Search for the cell housing the specified text and yield its (x, y) center coordinate. 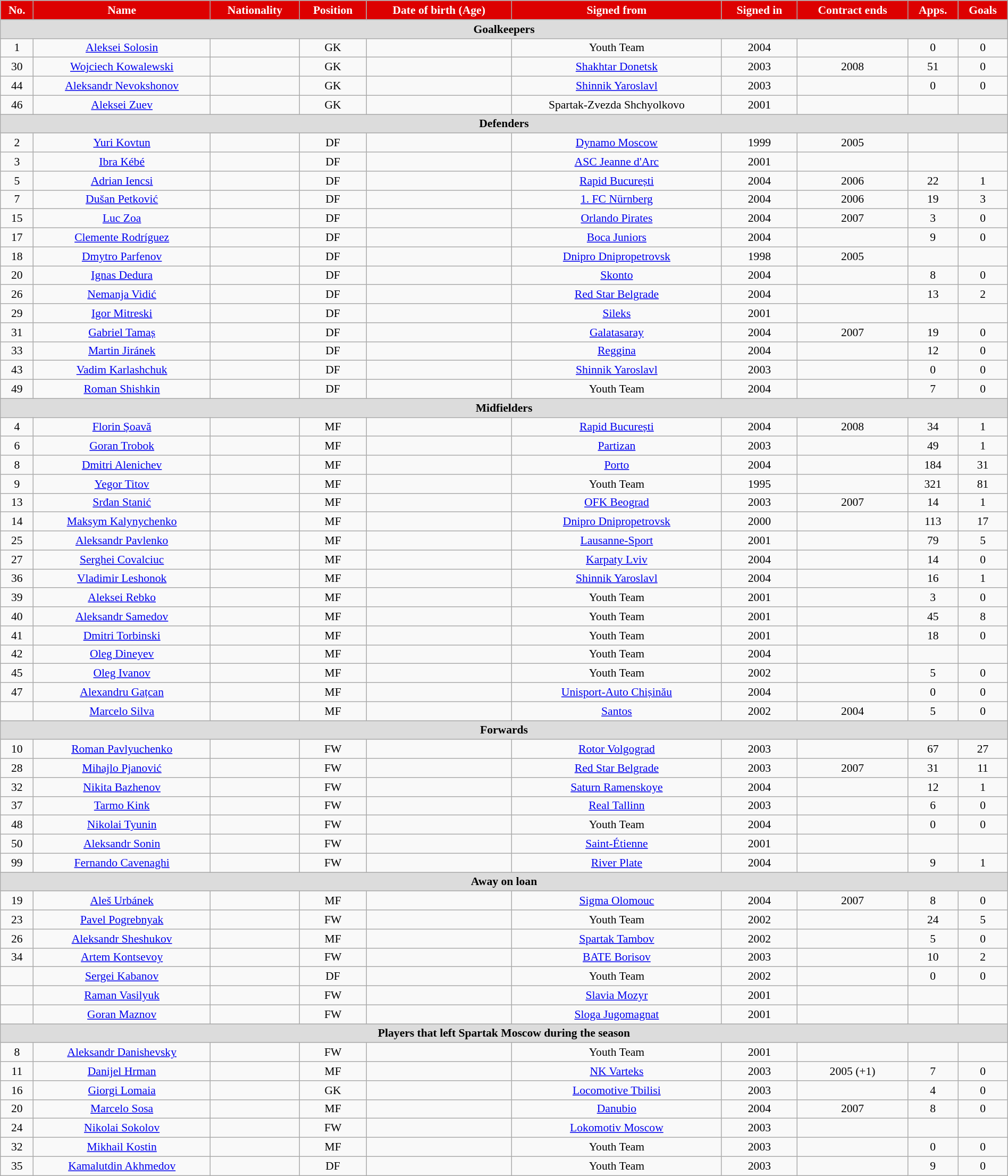
No. (17, 10)
1998 (759, 256)
NK Varteks (617, 1071)
Saint-Étienne (617, 844)
Igor Mitreski (122, 313)
Mikhail Kostin (122, 1147)
Yuri Kovtun (122, 143)
Florin Șoavă (122, 427)
Real Tallinn (617, 806)
Dmitri Alenichev (122, 465)
Martin Jiránek (122, 351)
30 (17, 67)
Roman Shishkin (122, 389)
1995 (759, 484)
1. FC Nürnberg (617, 199)
Maksym Kalynychenko (122, 522)
42 (17, 654)
Nationality (255, 10)
Oleg Ivanov (122, 673)
Skonto (617, 276)
22 (933, 181)
79 (933, 541)
Marcelo Silva (122, 711)
44 (17, 86)
47 (17, 693)
46 (17, 105)
Dmytro Parfenov (122, 256)
Shakhtar Donetsk (617, 67)
Rotor Volgograd (617, 749)
50 (17, 844)
99 (17, 863)
Clemente Rodríguez (122, 238)
Sergei Kabanov (122, 977)
43 (17, 370)
Aleksandr Nevokshonov (122, 86)
Aleksei Zuev (122, 105)
2005 (+1) (853, 1071)
35 (17, 1166)
Orlando Pirates (617, 219)
Spartak Tambov (617, 939)
Players that left Spartak Moscow during the season (504, 1033)
2000 (759, 522)
Aleksandr Danishevsky (122, 1053)
ASC Jeanne d'Arc (617, 162)
Goran Maznov (122, 1014)
Locomotive Tbilisi (617, 1090)
Signed from (617, 10)
Position (333, 10)
23 (17, 920)
Gabriel Tamaș (122, 332)
Danubio (617, 1109)
Danijel Hrman (122, 1071)
48 (17, 825)
Aleksei Solosin (122, 48)
Partizan (617, 446)
29 (17, 313)
Oleg Dineyev (122, 654)
Serghei Covalciuc (122, 560)
39 (17, 598)
Ibra Kébé (122, 162)
28 (17, 768)
Aleš Urbánek (122, 901)
Kamalutdin Akhmedov (122, 1166)
Aleksandr Sheshukov (122, 939)
Slavia Mozyr (617, 996)
Pavel Pogrebnyak (122, 920)
Dynamo Moscow (617, 143)
Forwards (504, 730)
Reggina (617, 351)
Artem Kontsevoy (122, 957)
Santos (617, 711)
Sloga Jugomagnat (617, 1014)
Luc Zoa (122, 219)
37 (17, 806)
Goran Trobok (122, 446)
Unisport-Auto Chișinău (617, 693)
Tarmo Kink (122, 806)
Karpaty Lviv (617, 560)
36 (17, 579)
Ignas Dedura (122, 276)
Aleksei Rebko (122, 598)
Galatasaray (617, 332)
Aleksandr Sonin (122, 844)
Sigma Olomouc (617, 901)
Nikita Bazhenov (122, 787)
15 (17, 219)
Fernando Cavenaghi (122, 863)
Midfielders (504, 408)
Goals (982, 10)
River Plate (617, 863)
113 (933, 522)
Vladimir Leshonok (122, 579)
Date of birth (Age) (439, 10)
Lausanne-Sport (617, 541)
Adrian Iencsi (122, 181)
Goalkeepers (504, 29)
Dmitri Torbinski (122, 636)
Contract ends (853, 10)
Alexandru Gațcan (122, 693)
51 (933, 67)
Sileks (617, 313)
Giorgi Lomaia (122, 1090)
33 (17, 351)
Name (122, 10)
OFK Beograd (617, 503)
184 (933, 465)
321 (933, 484)
Srđan Stanić (122, 503)
Mihajlo Pjanović (122, 768)
Apps. (933, 10)
67 (933, 749)
1999 (759, 143)
40 (17, 616)
Marcelo Sosa (122, 1109)
Nikolai Tyunin (122, 825)
Defenders (504, 124)
BATE Borisov (617, 957)
Yegor Titov (122, 484)
81 (982, 484)
Away on loan (504, 882)
Dušan Petković (122, 199)
Porto (617, 465)
Wojciech Kowalewski (122, 67)
Vadim Karlashchuk (122, 370)
41 (17, 636)
Raman Vasilyuk (122, 996)
Spartak-Zvezda Shchyolkovo (617, 105)
Roman Pavlyuchenko (122, 749)
25 (17, 541)
Aleksandr Samedov (122, 616)
Nikolai Sokolov (122, 1128)
Signed in (759, 10)
Lokomotiv Moscow (617, 1128)
Saturn Ramenskoye (617, 787)
Nemanja Vidić (122, 295)
Aleksandr Pavlenko (122, 541)
Boca Juniors (617, 238)
